Scan for the cell matching the given text and deliver its (X, Y) coordinate at center. 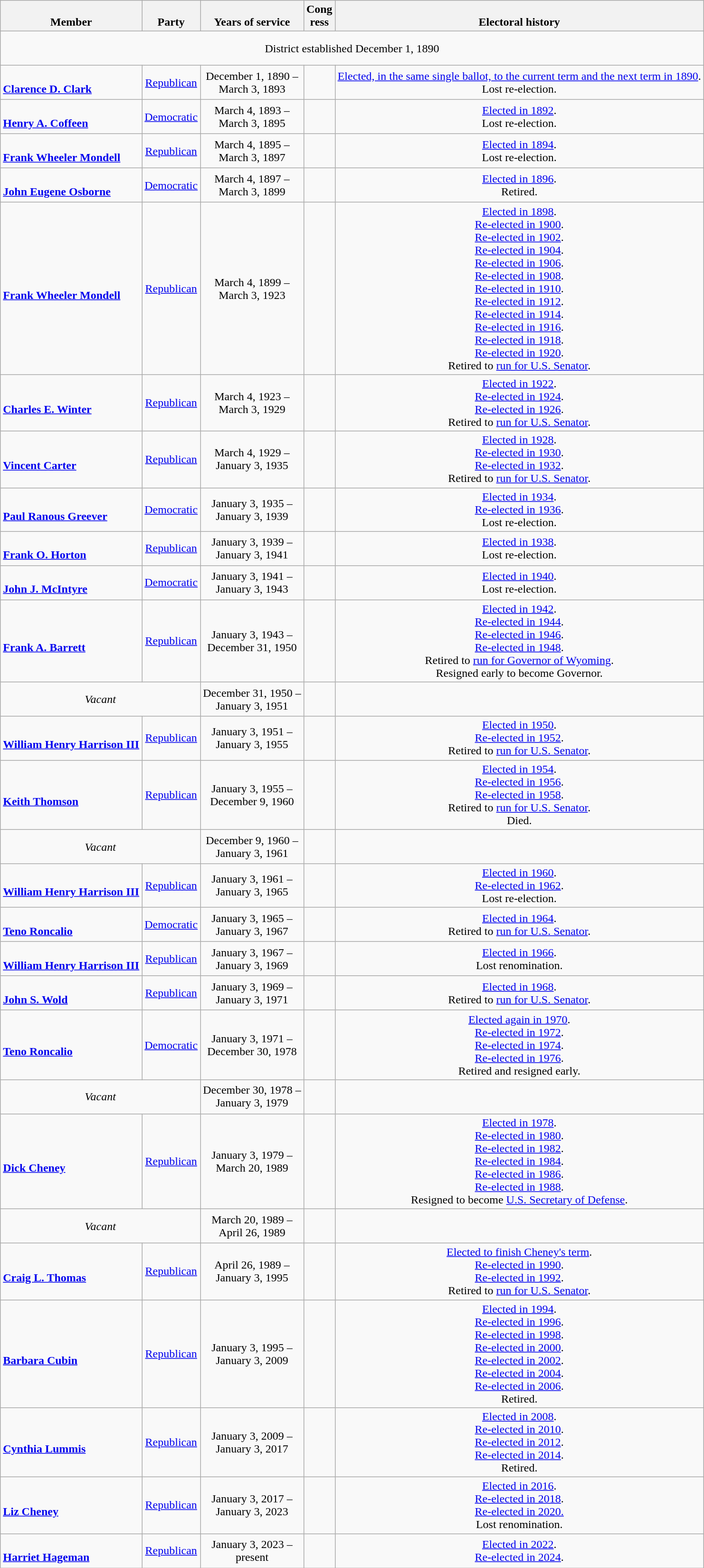
January 3, 1955 –December 9, 1960 (252, 795)
January 3, 1939 –January 3, 1941 (252, 548)
Elected in 2022.Re-elected in 2024. (519, 1551)
John Eugene Osborne (71, 185)
March 4, 1899 –March 3, 1923 (252, 289)
Harriet Hageman (71, 1551)
January 3, 1971 –December 30, 1978 (252, 1045)
Elected in 1922.Re-elected in 1924.Re-elected in 1926.Retired to run for U.S. Senator. (519, 403)
Party (171, 16)
Charles E. Winter (71, 403)
Craig L. Thomas (71, 1271)
Clarence D. Clark (71, 83)
Electoral history (519, 16)
March 4, 1897 –March 3, 1899 (252, 185)
March 4, 1895 –March 3, 1897 (252, 151)
March 4, 1923 –March 3, 1929 (252, 403)
Paul Ranous Greever (71, 510)
January 3, 1935 –January 3, 1939 (252, 510)
Elected again in 1970.Re-elected in 1972.Re-elected in 1974.Re-elected in 1976.Retired and resigned early. (519, 1045)
Elected in 1968.Retired to run for U.S. Senator. (519, 993)
January 3, 1979 –March 20, 1989 (252, 1161)
Barbara Cubin (71, 1354)
Elected in 1942.Re-elected in 1944.Re-elected in 1946.Re-elected in 1948.Retired to run for Governor of Wyoming.Resigned early to become Governor. (519, 641)
March 4, 1893 –March 3, 1895 (252, 117)
Elected, in the same single ballot, to the current term and the next term in 1890.Lost re-election. (519, 83)
Elected in 1954.Re-elected in 1956.Re-elected in 1958.Retired to run for U.S. Senator.Died. (519, 795)
January 3, 1961 –January 3, 1965 (252, 885)
Elected in 1896.Retired. (519, 185)
January 3, 1995 –January 3, 2009 (252, 1354)
Frank O. Horton (71, 548)
Elected in 1938.Lost re-election. (519, 548)
Elected in 1994.Re-elected in 1996.Re-elected in 1998.Re-elected in 2000.Re-elected in 2002.Re-elected in 2004.Re-elected in 2006.Retired. (519, 1354)
January 3, 1969 –January 3, 1971 (252, 993)
April 26, 1989 –January 3, 1995 (252, 1271)
Elected in 1966.Lost renomination. (519, 959)
Years of service (252, 16)
Elected in 1892.Lost re-election. (519, 117)
Elected in 1934.Re-elected in 1936.Lost re-election. (519, 510)
January 3, 1941 –January 3, 1943 (252, 583)
Elected in 2016.Re-elected in 2018.Re-elected in 2020.Lost renomination. (519, 1506)
Vincent Carter (71, 459)
December 30, 1978 –January 3, 1979 (252, 1097)
District established December 1, 1890 (352, 48)
January 3, 1951 –January 3, 1955 (252, 738)
January 3, 2023 –present (252, 1551)
Liz Cheney (71, 1506)
Dick Cheney (71, 1161)
Frank A. Barrett (71, 641)
January 3, 1967 –January 3, 1969 (252, 959)
Elected in 1960.Re-elected in 1962.Lost re-election. (519, 885)
Congress (319, 16)
January 3, 2017 –January 3, 2023 (252, 1506)
Henry A. Coffeen (71, 117)
Member (71, 16)
Keith Thomson (71, 795)
John J. McIntyre (71, 583)
Elected in 1940.Lost re-election. (519, 583)
John S. Wold (71, 993)
March 20, 1989 –April 26, 1989 (252, 1226)
January 3, 2009 –January 3, 2017 (252, 1443)
December 9, 1960 –January 3, 1961 (252, 847)
Elected to finish Cheney's term.Re-elected in 1990.Re-elected in 1992.Retired to run for U.S. Senator. (519, 1271)
December 31, 1950 –January 3, 1951 (252, 699)
Elected in 1950.Re-elected in 1952.Retired to run for U.S. Senator. (519, 738)
December 1, 1890 –March 3, 1893 (252, 83)
March 4, 1929 –January 3, 1935 (252, 459)
Elected in 1964.Retired to run for U.S. Senator. (519, 924)
January 3, 1943 –December 31, 1950 (252, 641)
Elected in 1894.Lost re-election. (519, 151)
Cynthia Lummis (71, 1443)
Elected in 1928.Re-elected in 1930.Re-elected in 1932.Retired to run for U.S. Senator. (519, 459)
Elected in 2008.Re-elected in 2010.Re-elected in 2012.Re-elected in 2014.Retired. (519, 1443)
January 3, 1965 –January 3, 1967 (252, 924)
